Find where the given text appears and provide that cell's center as (x, y) coordinate. 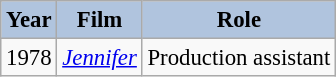
Jennifer (100, 58)
Role (238, 20)
Production assistant (238, 58)
Film (100, 20)
Year (29, 20)
1978 (29, 58)
